Capture the cell that displays the provided text and extract its [x, y] central coordinate. 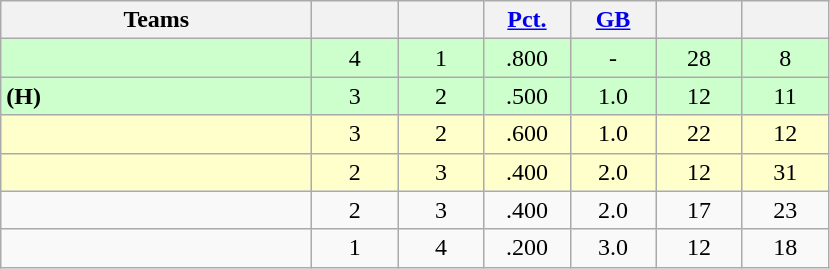
8 [785, 58]
.600 [527, 134]
GB [613, 20]
11 [785, 96]
.800 [527, 58]
23 [785, 210]
17 [699, 210]
Pct. [527, 20]
3.0 [613, 248]
(H) [156, 96]
28 [699, 58]
31 [785, 172]
.500 [527, 96]
Teams [156, 20]
- [613, 58]
22 [699, 134]
18 [785, 248]
.200 [527, 248]
